Provide the (X, Y) coordinate of the cell's center where the given text is located.  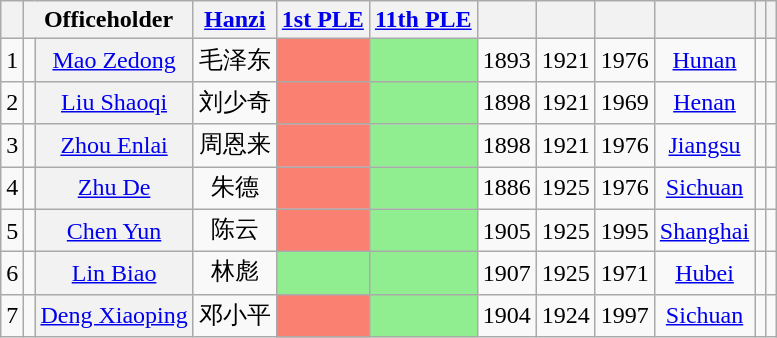
1971 (624, 274)
1 (12, 60)
Henan (704, 102)
Lin Biao (114, 274)
周恩来 (234, 146)
陈云 (234, 230)
3 (12, 146)
Hubei (704, 274)
Hunan (704, 60)
1893 (506, 60)
邓小平 (234, 316)
Officeholder (108, 20)
1924 (566, 316)
Mao Zedong (114, 60)
5 (12, 230)
林彪 (234, 274)
Zhou Enlai (114, 146)
7 (12, 316)
Deng Xiaoping (114, 316)
毛泽东 (234, 60)
Shanghai (704, 230)
1997 (624, 316)
1995 (624, 230)
Hanzi (234, 20)
Jiangsu (704, 146)
Zhu De (114, 188)
Liu Shaoqi (114, 102)
1st PLE (322, 20)
2 (12, 102)
1907 (506, 274)
刘少奇 (234, 102)
6 (12, 274)
1969 (624, 102)
4 (12, 188)
1886 (506, 188)
11th PLE (423, 20)
1904 (506, 316)
1905 (506, 230)
朱德 (234, 188)
Chen Yun (114, 230)
